Search for the cell housing the specified text and yield its [x, y] center coordinate. 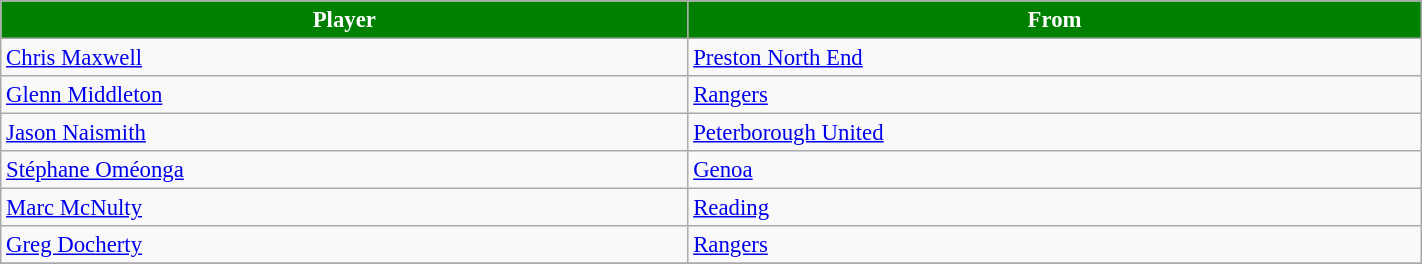
Glenn Middleton [344, 95]
Peterborough United [1054, 133]
Marc McNulty [344, 208]
Chris Maxwell [344, 58]
Stéphane Oméonga [344, 170]
Greg Docherty [344, 245]
Preston North End [1054, 58]
Reading [1054, 208]
Genoa [1054, 170]
From [1054, 20]
Jason Naismith [344, 133]
Player [344, 20]
